Find where the given text appears and provide that cell's center as (X, Y) coordinate. 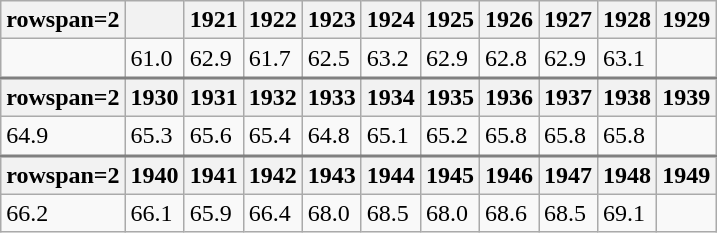
1928 (628, 20)
1949 (686, 174)
61.0 (154, 58)
65.6 (214, 136)
1933 (332, 98)
1946 (508, 174)
1924 (390, 20)
64.9 (63, 136)
1930 (154, 98)
65.4 (272, 136)
1948 (628, 174)
1925 (450, 20)
1947 (568, 174)
1923 (332, 20)
1945 (450, 174)
1934 (390, 98)
1935 (450, 98)
65.2 (450, 136)
1932 (272, 98)
62.8 (508, 58)
1942 (272, 174)
1922 (272, 20)
65.1 (390, 136)
62.5 (332, 58)
1938 (628, 98)
1926 (508, 20)
68.6 (508, 213)
1941 (214, 174)
1937 (568, 98)
1940 (154, 174)
61.7 (272, 58)
63.1 (628, 58)
1936 (508, 98)
66.2 (63, 213)
66.1 (154, 213)
66.4 (272, 213)
69.1 (628, 213)
64.8 (332, 136)
1929 (686, 20)
63.2 (390, 58)
65.9 (214, 213)
65.3 (154, 136)
1943 (332, 174)
1944 (390, 174)
1939 (686, 98)
1931 (214, 98)
1927 (568, 20)
1921 (214, 20)
